For the text-containing cell, return its midpoint in [X, Y] coordinate format. 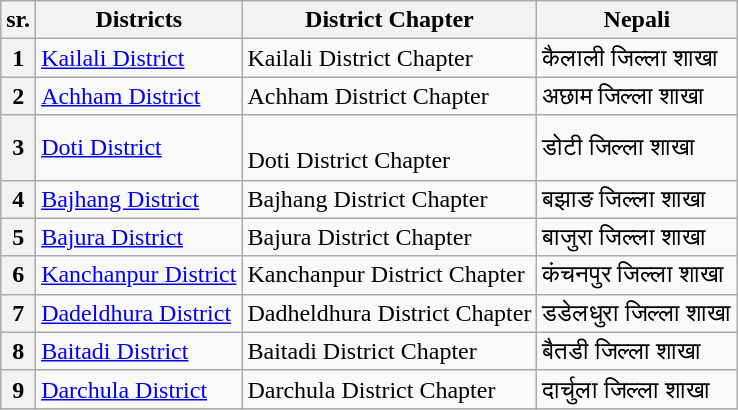
कैलाली जिल्ला शाखा [637, 58]
Achham District Chapter [390, 96]
Baitadi District [139, 351]
Bajura District Chapter [390, 237]
डडेलधुरा जिल्ला शाखा [637, 313]
दार्चुला जिल्ला शाखा [637, 389]
Kailali District Chapter [390, 58]
Bajura District [139, 237]
sr. [18, 20]
कंचनपुर जिल्ला शाखा [637, 275]
Darchula District [139, 389]
9 [18, 389]
1 [18, 58]
Bajhang District Chapter [390, 199]
Dadeldhura District [139, 313]
Darchula District Chapter [390, 389]
District Chapter [390, 20]
बझाङ जिल्ला शाखा [637, 199]
8 [18, 351]
Districts [139, 20]
Kailali District [139, 58]
Achham District [139, 96]
7 [18, 313]
Doti District [139, 148]
अछाम जिल्ला शाखा [637, 96]
Kanchanpur District [139, 275]
Doti District Chapter [390, 148]
Nepali [637, 20]
5 [18, 237]
6 [18, 275]
Baitadi District Chapter [390, 351]
Kanchanpur District Chapter [390, 275]
2 [18, 96]
3 [18, 148]
बाजुरा जिल्ला शाखा [637, 237]
Bajhang District [139, 199]
Dadheldhura District Chapter [390, 313]
डोटी जिल्ला शाखा [637, 148]
4 [18, 199]
बैतडी जिल्ला शाखा [637, 351]
